Identify which cell holds the provided text, then report its [x, y] central coordinate. 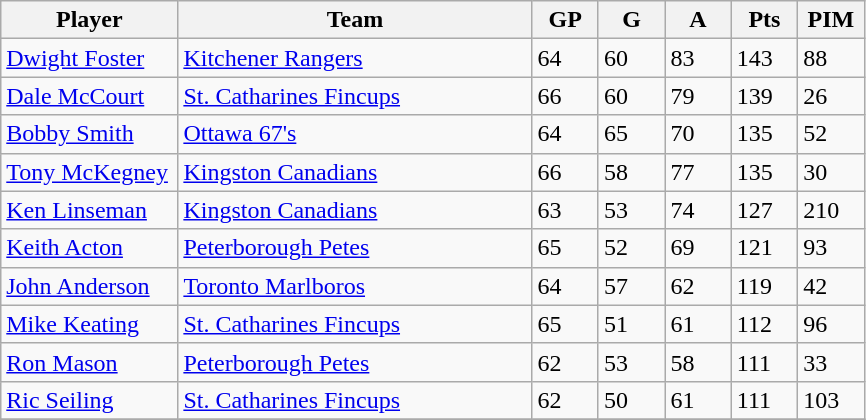
121 [764, 248]
Team [355, 20]
50 [631, 400]
Keith Acton [90, 248]
Ken Linseman [90, 210]
Ottawa 67's [355, 134]
77 [698, 172]
PIM [832, 20]
Dwight Foster [90, 58]
Bobby Smith [90, 134]
Mike Keating [90, 324]
96 [832, 324]
30 [832, 172]
103 [832, 400]
210 [832, 210]
143 [764, 58]
70 [698, 134]
Tony McKegney [90, 172]
GP [565, 20]
88 [832, 58]
79 [698, 96]
139 [764, 96]
Pts [764, 20]
51 [631, 324]
Dale McCourt [90, 96]
Toronto Marlboros [355, 286]
Ron Mason [90, 362]
127 [764, 210]
42 [832, 286]
93 [832, 248]
Kitchener Rangers [355, 58]
Ric Seiling [90, 400]
83 [698, 58]
G [631, 20]
112 [764, 324]
57 [631, 286]
63 [565, 210]
John Anderson [90, 286]
26 [832, 96]
119 [764, 286]
74 [698, 210]
33 [832, 362]
Player [90, 20]
A [698, 20]
69 [698, 248]
